Output the [x, y] coordinate of the center of the cell containing the given text.  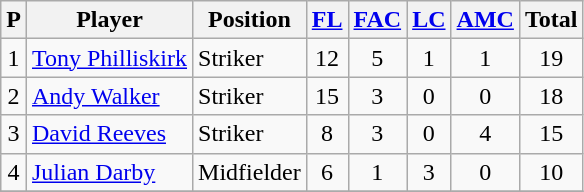
5 [378, 58]
Tony Philliskirk [109, 58]
10 [551, 172]
Julian Darby [109, 172]
12 [327, 58]
Total [551, 20]
Andy Walker [109, 96]
Position [250, 20]
8 [327, 134]
LC [429, 20]
FL [327, 20]
6 [327, 172]
AMC [485, 20]
19 [551, 58]
P [14, 20]
18 [551, 96]
FAC [378, 20]
Midfielder [250, 172]
Player [109, 20]
2 [14, 96]
David Reeves [109, 134]
